Find where the given text appears and provide that cell's center as [X, Y] coordinate. 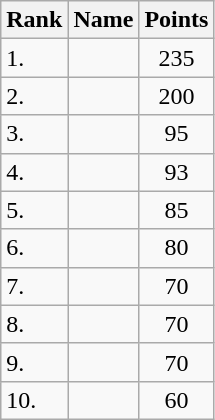
85 [176, 210]
80 [176, 248]
9. [34, 362]
Rank [34, 20]
4. [34, 172]
95 [176, 134]
60 [176, 400]
200 [176, 96]
10. [34, 400]
5. [34, 210]
Points [176, 20]
8. [34, 324]
2. [34, 96]
235 [176, 58]
Name [104, 20]
93 [176, 172]
1. [34, 58]
3. [34, 134]
6. [34, 248]
7. [34, 286]
